Extract the [X, Y] coordinate from the center of the cell holding the provided text.  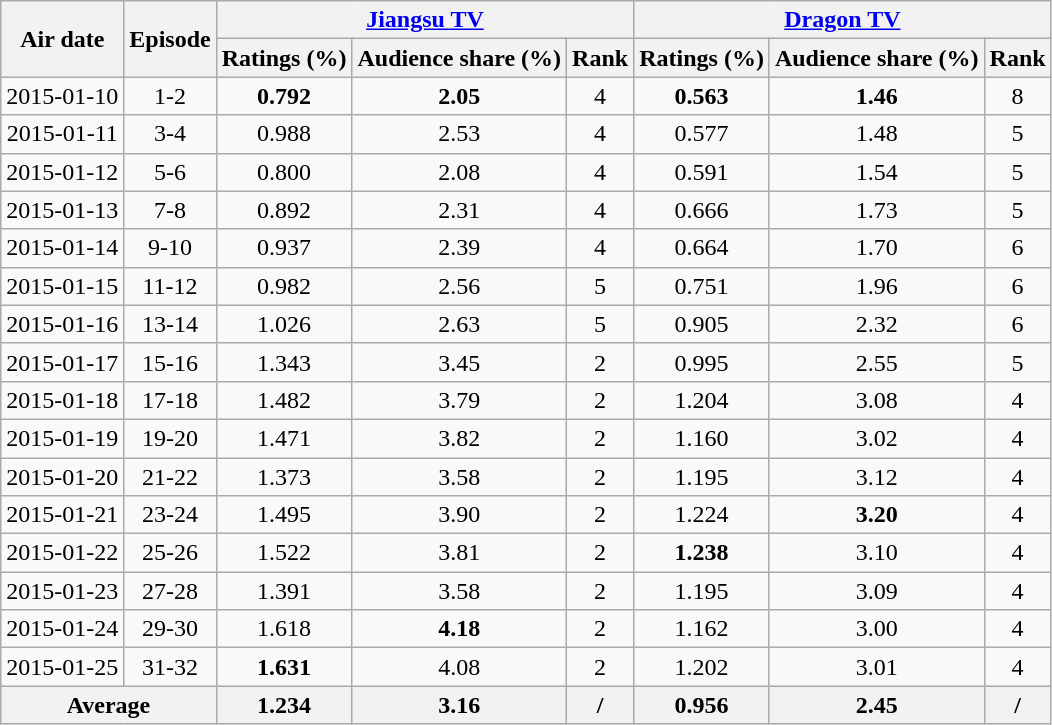
0.892 [284, 210]
2015-01-12 [62, 172]
3.79 [460, 400]
1.026 [284, 324]
1.160 [702, 438]
2015-01-20 [62, 477]
2.31 [460, 210]
5-6 [170, 172]
1.70 [876, 248]
2015-01-22 [62, 553]
2.55 [876, 362]
4.08 [460, 667]
2.56 [460, 286]
0.995 [702, 362]
3.81 [460, 553]
2.45 [876, 705]
1.522 [284, 553]
2015-01-17 [62, 362]
1.343 [284, 362]
1.202 [702, 667]
1.224 [702, 515]
1.234 [284, 705]
2015-01-11 [62, 134]
2015-01-14 [62, 248]
0.905 [702, 324]
3.00 [876, 629]
0.563 [702, 96]
15-16 [170, 362]
1.162 [702, 629]
0.937 [284, 248]
0.577 [702, 134]
23-24 [170, 515]
13-14 [170, 324]
1.48 [876, 134]
11-12 [170, 286]
1.495 [284, 515]
4.18 [460, 629]
2015-01-15 [62, 286]
2.08 [460, 172]
Air date [62, 39]
1.96 [876, 286]
2.63 [460, 324]
Jiangsu TV [424, 20]
0.666 [702, 210]
Dragon TV [842, 20]
9-10 [170, 248]
31-32 [170, 667]
27-28 [170, 591]
3.45 [460, 362]
2015-01-13 [62, 210]
2015-01-21 [62, 515]
Episode [170, 39]
1.482 [284, 400]
3.20 [876, 515]
19-20 [170, 438]
1-2 [170, 96]
7-8 [170, 210]
1.373 [284, 477]
1.54 [876, 172]
2.32 [876, 324]
1.631 [284, 667]
1.391 [284, 591]
2.53 [460, 134]
Average [108, 705]
3.10 [876, 553]
21-22 [170, 477]
1.73 [876, 210]
0.800 [284, 172]
2015-01-19 [62, 438]
0.988 [284, 134]
3.02 [876, 438]
1.618 [284, 629]
1.471 [284, 438]
1.204 [702, 400]
2.39 [460, 248]
2015-01-10 [62, 96]
3.82 [460, 438]
2015-01-25 [62, 667]
2015-01-16 [62, 324]
29-30 [170, 629]
0.792 [284, 96]
0.751 [702, 286]
0.956 [702, 705]
3.16 [460, 705]
2015-01-23 [62, 591]
3-4 [170, 134]
8 [1018, 96]
1.46 [876, 96]
2015-01-24 [62, 629]
0.982 [284, 286]
3.09 [876, 591]
2.05 [460, 96]
1.238 [702, 553]
3.90 [460, 515]
2015-01-18 [62, 400]
3.12 [876, 477]
3.01 [876, 667]
17-18 [170, 400]
0.664 [702, 248]
25-26 [170, 553]
3.08 [876, 400]
0.591 [702, 172]
